Pinpoint the cell where the given text exists, returning its (X, Y) midpoint coordinate. 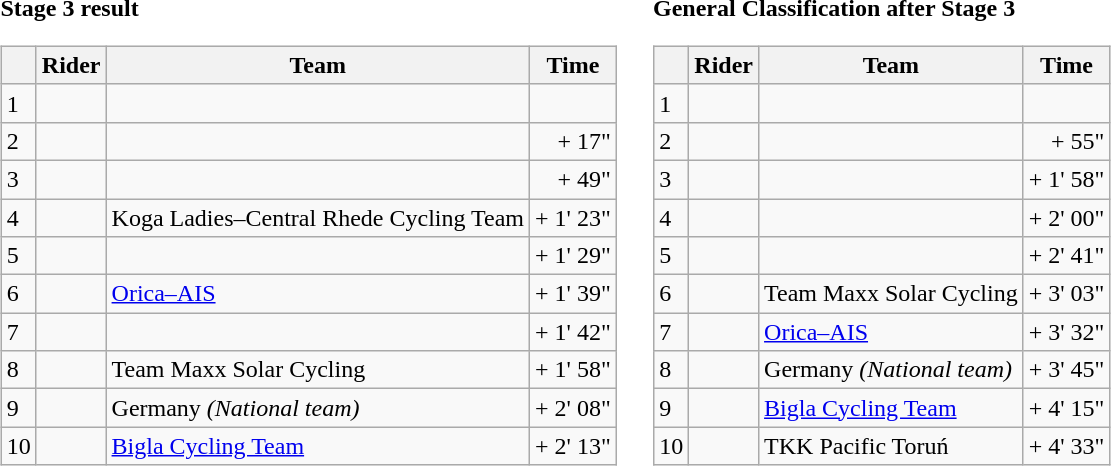
+ 2' 00" (1066, 217)
+ 1' 39" (574, 294)
+ 1' 29" (574, 256)
+ 17" (574, 141)
+ 49" (574, 179)
+ 4' 33" (1066, 446)
+ 55" (1066, 141)
+ 4' 15" (1066, 408)
+ 2' 13" (574, 446)
+ 3' 03" (1066, 294)
+ 1' 23" (574, 217)
+ 1' 42" (574, 332)
+ 2' 41" (1066, 256)
Koga Ladies–Central Rhede Cycling Team (318, 217)
TKK Pacific Toruń (892, 446)
+ 3' 32" (1066, 332)
+ 3' 45" (1066, 370)
+ 2' 08" (574, 408)
